Identify which cell holds the provided text, then report its (x, y) central coordinate. 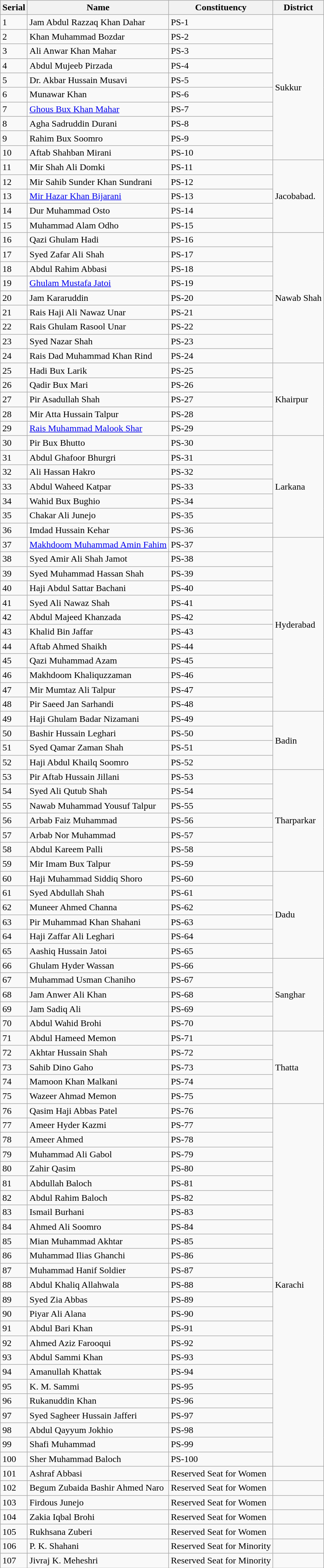
PS-75 (221, 1096)
32 (14, 472)
Abdul Waheed Katpar (98, 487)
105 (14, 1531)
Jacobabad. (298, 196)
88 (14, 1285)
78 (14, 1140)
106 (14, 1546)
PS-49 (221, 719)
PS-73 (221, 1067)
35 (14, 516)
PS-20 (221, 298)
Pir Bux Bhutto (98, 443)
PS-61 (221, 893)
Ahmed Aziz Farooqui (98, 1343)
PS-66 (221, 966)
PS-52 (221, 762)
66 (14, 966)
93 (14, 1358)
PS-1 (221, 22)
PS-15 (221, 225)
23 (14, 341)
PS-59 (221, 864)
Qadir Bux Mari (98, 385)
81 (14, 1183)
K. M. Sammi (98, 1386)
Rais Ghulam Rasool Unar (98, 327)
PS-98 (221, 1430)
44 (14, 646)
Sukkur (298, 88)
Bashir Hussain Leghari (98, 733)
Badin (298, 741)
50 (14, 733)
PS-80 (221, 1169)
PS-69 (221, 1009)
Mir Hazar Khan Bijarani (98, 196)
Jam Kararuddin (98, 298)
PS-13 (221, 196)
Rukanuddin Khan (98, 1401)
80 (14, 1169)
61 (14, 893)
27 (14, 399)
Haji Zaffar Ali Leghari (98, 937)
PS-3 (221, 51)
43 (14, 631)
24 (14, 356)
PS-83 (221, 1212)
PS-32 (221, 472)
Muhammad Alam Odho (98, 225)
PS-56 (221, 820)
PS-6 (221, 95)
PS-91 (221, 1328)
Nawab Muhammad Yousuf Talpur (98, 806)
PS-17 (221, 254)
Mir Atta Hussain Talpur (98, 414)
26 (14, 385)
PS-67 (221, 980)
92 (14, 1343)
Abdullah Baloch (98, 1183)
Dadu (298, 914)
53 (14, 777)
Mian Muhammad Akhtar (98, 1241)
91 (14, 1328)
19 (14, 283)
67 (14, 980)
Khairpur (298, 399)
PS-44 (221, 646)
Serial (14, 8)
2 (14, 37)
PS-12 (221, 182)
Abdul Rahim Abbasi (98, 269)
PS-4 (221, 66)
PS-36 (221, 530)
Wahid Bux Bughio (98, 501)
Khan Muhammad Bozdar (98, 37)
54 (14, 791)
Pir Muhammad Khan Shahani (98, 922)
Imdad Hussain Kehar (98, 530)
PS-42 (221, 617)
PS-30 (221, 443)
Abdul Bari Khan (98, 1328)
9 (14, 138)
Aashiq Hussain Jatoi (98, 951)
49 (14, 719)
Qazi Ghulam Hadi (98, 240)
4 (14, 66)
76 (14, 1111)
Ahmed Ali Soomro (98, 1227)
PS-87 (221, 1270)
PS-57 (221, 835)
60 (14, 878)
45 (14, 661)
P. K. Shahani (98, 1546)
10 (14, 153)
PS-24 (221, 356)
41 (14, 602)
PS-68 (221, 994)
Ghulam Mustafa Jatoi (98, 283)
75 (14, 1096)
PS-53 (221, 777)
PS-55 (221, 806)
Aftab Ahmed Shaikh (98, 646)
47 (14, 690)
39 (14, 574)
Agha Sadruddin Durani (98, 124)
73 (14, 1067)
Sher Muhammad Baloch (98, 1459)
Ali Anwar Khan Mahar (98, 51)
Mir Mumtaz Ali Talpur (98, 690)
1 (14, 22)
PS-37 (221, 545)
PS-35 (221, 516)
PS-51 (221, 748)
PS-48 (221, 704)
12 (14, 182)
71 (14, 1038)
Name (98, 8)
PS-96 (221, 1401)
Pir Asadullah Shah (98, 399)
37 (14, 545)
PS-74 (221, 1081)
Abdul Mujeeb Pirzada (98, 66)
PS-21 (221, 312)
38 (14, 559)
Karachi (298, 1285)
72 (14, 1052)
74 (14, 1081)
101 (14, 1473)
55 (14, 806)
PS-78 (221, 1140)
PS-9 (221, 138)
Hyderabad (298, 625)
8 (14, 124)
18 (14, 269)
Mir Imam Bux Talpur (98, 864)
Constituency (221, 8)
Haji Muhammad Siddiq Shoro (98, 878)
30 (14, 443)
PS-23 (221, 341)
Abdul Hameed Memon (98, 1038)
Tharparkar (298, 820)
PS-70 (221, 1023)
PS-29 (221, 429)
PS-50 (221, 733)
PS-64 (221, 937)
Aftab Shahban Mirani (98, 153)
85 (14, 1241)
31 (14, 458)
Muhammad Ilias Ghanchi (98, 1256)
89 (14, 1299)
Khalid Bin Jaffar (98, 631)
Larkana (298, 487)
69 (14, 1009)
40 (14, 588)
6 (14, 95)
Mir Shah Ali Domki (98, 167)
68 (14, 994)
Ghous Bux Khan Mahar (98, 109)
Akhtar Hussain Shah (98, 1052)
57 (14, 835)
Syed Abdullah Shah (98, 893)
99 (14, 1444)
Ameer Hyder Kazmi (98, 1125)
PS-7 (221, 109)
51 (14, 748)
16 (14, 240)
Thatta (298, 1067)
84 (14, 1227)
48 (14, 704)
Syed Zafar Ali Shah (98, 254)
Syed Sagheer Hussain Jafferi (98, 1415)
PS-84 (221, 1227)
64 (14, 937)
Jivraj K. Meheshri (98, 1560)
PS-11 (221, 167)
Syed Amir Ali Shah Jamot (98, 559)
PS-86 (221, 1256)
PS-62 (221, 908)
PS-26 (221, 385)
36 (14, 530)
33 (14, 487)
Abdul Khaliq Allahwala (98, 1285)
17 (14, 254)
100 (14, 1459)
PS-97 (221, 1415)
PS-81 (221, 1183)
Muhammad Usman Chaniho (98, 980)
Munawar Khan (98, 95)
PS-77 (221, 1125)
58 (14, 849)
Dur Muhammad Osto (98, 211)
29 (14, 429)
Rais Haji Ali Nawaz Unar (98, 312)
Syed Ali Qutub Shah (98, 791)
Jam Anwer Ali Khan (98, 994)
PS-39 (221, 574)
PS-47 (221, 690)
PS-34 (221, 501)
104 (14, 1517)
PS-31 (221, 458)
Jam Abdul Razzaq Khan Dahar (98, 22)
95 (14, 1386)
Pir Aftab Hussain Jillani (98, 777)
Syed Muhammad Hassan Shah (98, 574)
Chakar Ali Junejo (98, 516)
PS-2 (221, 37)
PS-82 (221, 1198)
90 (14, 1314)
107 (14, 1560)
PS-65 (221, 951)
Rais Dad Muhammad Khan Rind (98, 356)
Sanghar (298, 994)
Abdul Qayyum Jokhio (98, 1430)
PS-89 (221, 1299)
87 (14, 1270)
Ashraf Abbasi (98, 1473)
52 (14, 762)
14 (14, 211)
Haji Ghulam Badar Nizamani (98, 719)
Pir Saeed Jan Sarhandi (98, 704)
79 (14, 1154)
70 (14, 1023)
PS-22 (221, 327)
Ameer Ahmed (98, 1140)
PS-43 (221, 631)
Haji Abdul Khailq Soomro (98, 762)
5 (14, 80)
Dr. Akbar Hussain Musavi (98, 80)
Ismail Burhani (98, 1212)
Nawab Shah (298, 298)
25 (14, 370)
PS-38 (221, 559)
Piyar Ali Alana (98, 1314)
PS-10 (221, 153)
21 (14, 312)
22 (14, 327)
Rais Muhammad Malook Shar (98, 429)
Rahim Bux Soomro (98, 138)
Makhdoom Muhammad Amin Fahim (98, 545)
PS-19 (221, 283)
11 (14, 167)
Amanullah Khattak (98, 1372)
PS-5 (221, 80)
Zakia Iqbal Brohi (98, 1517)
PS-33 (221, 487)
Ali Hassan Hakro (98, 472)
PS-94 (221, 1372)
Syed Nazar Shah (98, 341)
Qasim Haji Abbas Patel (98, 1111)
Arbab Nor Muhammad (98, 835)
7 (14, 109)
3 (14, 51)
59 (14, 864)
98 (14, 1430)
Rukhsana Zuberi (98, 1531)
PS-45 (221, 661)
Syed Ali Nawaz Shah (98, 602)
PS-46 (221, 675)
94 (14, 1372)
13 (14, 196)
Abdul Ghafoor Bhurgri (98, 458)
PS-76 (221, 1111)
97 (14, 1415)
103 (14, 1502)
PS-90 (221, 1314)
PS-99 (221, 1444)
Jam Sadiq Ali (98, 1009)
PS-93 (221, 1358)
PS-8 (221, 124)
Muhammad Ali Gabol (98, 1154)
PS-71 (221, 1038)
Ghulam Hyder Wassan (98, 966)
PS-41 (221, 602)
77 (14, 1125)
Begum Zubaida Bashir Ahmed Naro (98, 1488)
62 (14, 908)
PS-72 (221, 1052)
Syed Qamar Zaman Shah (98, 748)
20 (14, 298)
PS-79 (221, 1154)
Firdous Junejo (98, 1502)
65 (14, 951)
42 (14, 617)
Hadi Bux Larik (98, 370)
Abdul Rahim Baloch (98, 1198)
PS-88 (221, 1285)
PS-92 (221, 1343)
PS-14 (221, 211)
Abdul Kareem Palli (98, 849)
Syed Zia Abbas (98, 1299)
Abdul Wahid Brohi (98, 1023)
PS-95 (221, 1386)
82 (14, 1198)
56 (14, 820)
86 (14, 1256)
PS-18 (221, 269)
Makhdoom Khaliquzzaman (98, 675)
PS-100 (221, 1459)
Mir Sahib Sunder Khan Sundrani (98, 182)
Muneer Ahmed Channa (98, 908)
15 (14, 225)
Zahir Qasim (98, 1169)
PS-25 (221, 370)
PS-16 (221, 240)
PS-27 (221, 399)
PS-60 (221, 878)
28 (14, 414)
PS-54 (221, 791)
Arbab Faiz Muhammad (98, 820)
PS-28 (221, 414)
PS-58 (221, 849)
46 (14, 675)
Haji Abdul Sattar Bachani (98, 588)
83 (14, 1212)
96 (14, 1401)
Sahib Dino Gaho (98, 1067)
Qazi Muhammad Azam (98, 661)
Shafi Muhammad (98, 1444)
District (298, 8)
PS-40 (221, 588)
Abdul Majeed Khanzada (98, 617)
Muhammad Hanif Soldier (98, 1270)
PS-85 (221, 1241)
63 (14, 922)
PS-63 (221, 922)
Wazeer Ahmad Memon (98, 1096)
102 (14, 1488)
34 (14, 501)
Mamoon Khan Malkani (98, 1081)
Abdul Sammi Khan (98, 1358)
